Search for the cell housing the specified text and yield its [x, y] center coordinate. 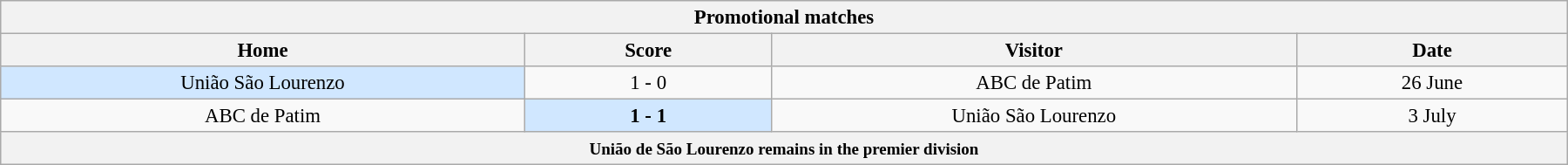
Promotional matches [784, 17]
3 July [1432, 116]
Home [263, 51]
26 June [1432, 83]
1 - 0 [648, 83]
União de São Lourenzo remains in the premier division [784, 148]
Date [1432, 51]
Visitor [1033, 51]
1 - 1 [648, 116]
Score [648, 51]
